Locate the cell with the specified text and output its [X, Y] center coordinate. 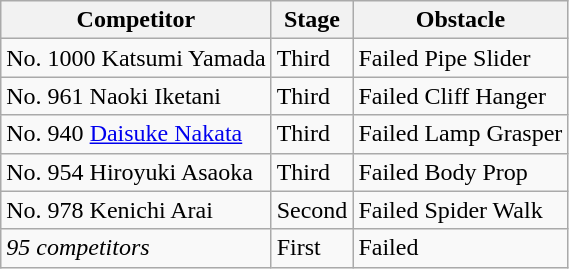
Stage [312, 20]
Failed [460, 248]
No. 1000 Katsumi Yamada [136, 58]
Second [312, 210]
95 competitors [136, 248]
Failed Body Prop [460, 172]
Obstacle [460, 20]
No. 940 Daisuke Nakata [136, 134]
No. 961 Naoki Iketani [136, 96]
Failed Lamp Grasper [460, 134]
Failed Cliff Hanger [460, 96]
Competitor [136, 20]
Failed Pipe Slider [460, 58]
Failed Spider Walk [460, 210]
No. 978 Kenichi Arai [136, 210]
No. 954 Hiroyuki Asaoka [136, 172]
First [312, 248]
